Search for the cell housing the specified text and yield its [X, Y] center coordinate. 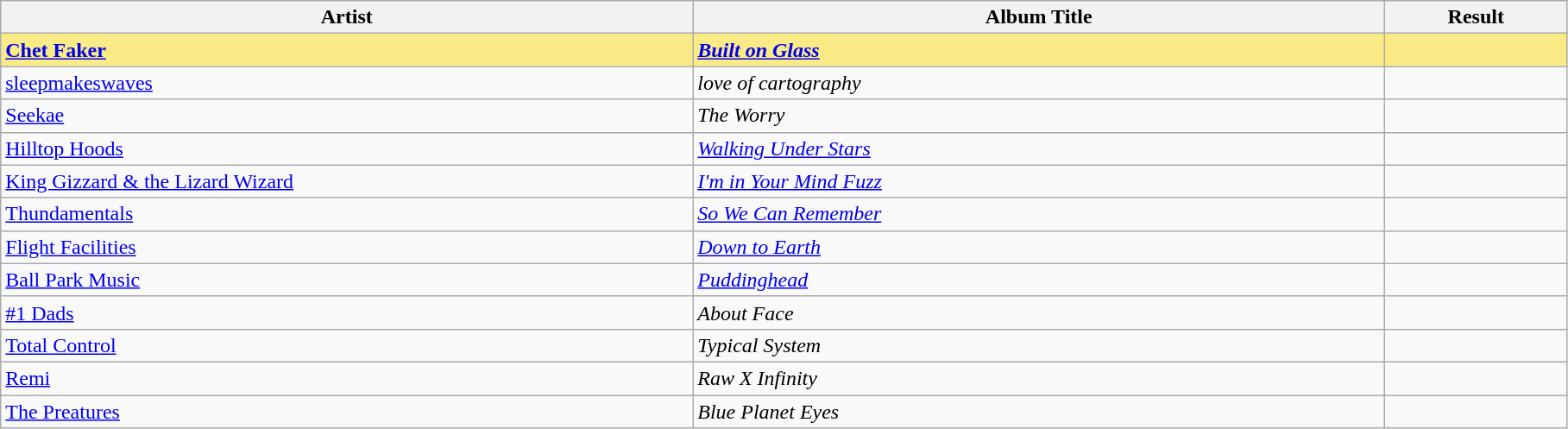
Remi [347, 378]
Seekae [347, 116]
The Preatures [347, 412]
Raw X Infinity [1039, 378]
Blue Planet Eyes [1039, 412]
King Gizzard & the Lizard Wizard [347, 181]
#1 Dads [347, 312]
So We Can Remember [1039, 214]
I'm in Your Mind Fuzz [1039, 181]
Artist [347, 17]
Puddinghead [1039, 280]
Result [1476, 17]
Built on Glass [1039, 50]
Thundamentals [347, 214]
sleepmakeswaves [347, 83]
Ball Park Music [347, 280]
Album Title [1039, 17]
Hilltop Hoods [347, 148]
love of cartography [1039, 83]
The Worry [1039, 116]
Down to Earth [1039, 247]
Flight Facilities [347, 247]
About Face [1039, 312]
Typical System [1039, 345]
Walking Under Stars [1039, 148]
Chet Faker [347, 50]
Total Control [347, 345]
